Identify which cell holds the provided text, then report its [X, Y] central coordinate. 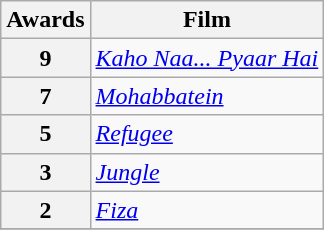
Awards [46, 20]
5 [46, 134]
Kaho Naa... Pyaar Hai [207, 58]
2 [46, 210]
Jungle [207, 172]
9 [46, 58]
Mohabbatein [207, 96]
Film [207, 20]
Refugee [207, 134]
3 [46, 172]
7 [46, 96]
Fiza [207, 210]
